Extract the (x, y) coordinate from the center of the cell holding the provided text.  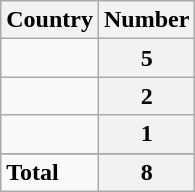
5 (146, 58)
Number (146, 20)
2 (146, 96)
1 (146, 134)
Country (50, 20)
Total (50, 172)
8 (146, 172)
